Locate the cell with the specified text and output its [X, Y] center coordinate. 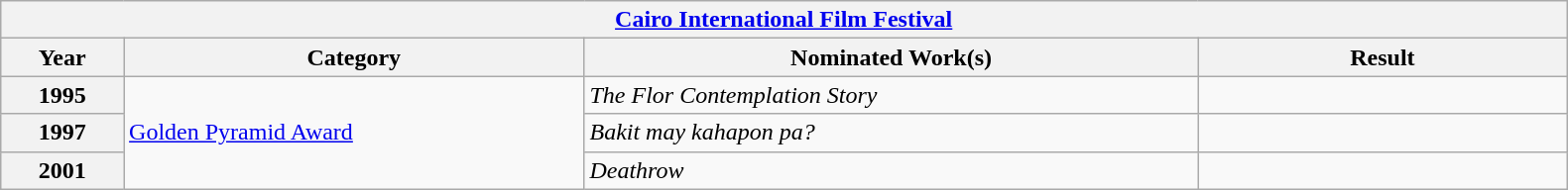
1997 [62, 133]
Nominated Work(s) [891, 57]
1995 [62, 95]
Result [1383, 57]
Cairo International Film Festival [784, 20]
Golden Pyramid Award [354, 133]
Bakit may kahapon pa? [891, 133]
Deathrow [891, 170]
Category [354, 57]
2001 [62, 170]
The Flor Contemplation Story [891, 95]
Year [62, 57]
